Search for the cell housing the specified text and yield its [X, Y] center coordinate. 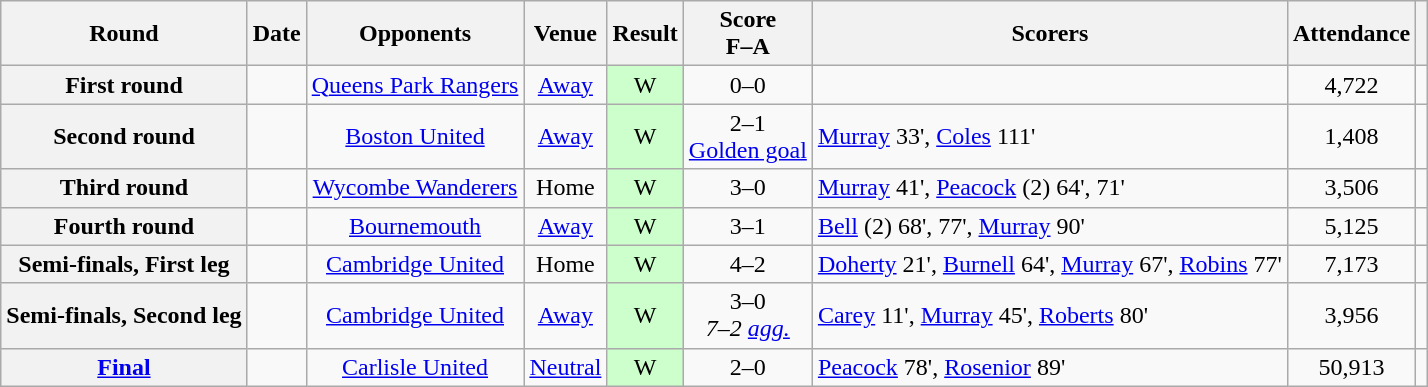
50,913 [1351, 367]
Carey 11', Murray 45', Roberts 80' [1050, 316]
Opponents [415, 34]
3–1 [748, 226]
Third round [124, 188]
First round [124, 85]
Bell (2) 68', 77', Murray 90' [1050, 226]
3–07–2 agg. [748, 316]
Semi-finals, Second leg [124, 316]
Carlisle United [415, 367]
Neutral [566, 367]
2–1Golden goal [748, 136]
5,125 [1351, 226]
Murray 41', Peacock (2) 64', 71' [1050, 188]
2–0 [748, 367]
ScoreF–A [748, 34]
Second round [124, 136]
Wycombe Wanderers [415, 188]
Attendance [1351, 34]
Date [276, 34]
3,506 [1351, 188]
Result [645, 34]
7,173 [1351, 264]
1,408 [1351, 136]
Round [124, 34]
Semi-finals, First leg [124, 264]
Venue [566, 34]
3–0 [748, 188]
4,722 [1351, 85]
4–2 [748, 264]
Final [124, 367]
Fourth round [124, 226]
Queens Park Rangers [415, 85]
Bournemouth [415, 226]
Doherty 21', Burnell 64', Murray 67', Robins 77' [1050, 264]
Boston United [415, 136]
0–0 [748, 85]
Peacock 78', Rosenior 89' [1050, 367]
Scorers [1050, 34]
3,956 [1351, 316]
Murray 33', Coles 111' [1050, 136]
